Determine the [X, Y] coordinate at the center of the cell enclosing the given text.  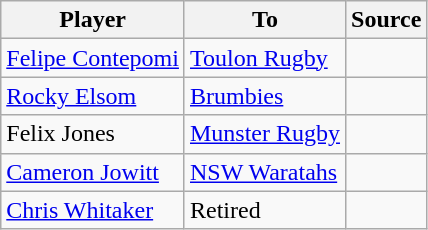
Chris Whitaker [93, 210]
Brumbies [264, 96]
Felix Jones [93, 134]
Player [93, 20]
Retired [264, 210]
NSW Waratahs [264, 172]
Munster Rugby [264, 134]
To [264, 20]
Toulon Rugby [264, 58]
Cameron Jowitt [93, 172]
Rocky Elsom [93, 96]
Felipe Contepomi [93, 58]
Source [386, 20]
